Search for the cell housing the specified text and yield its [X, Y] center coordinate. 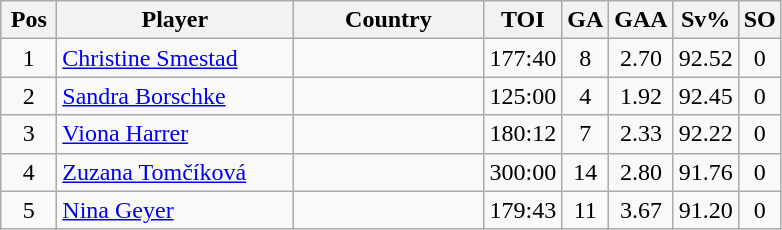
177:40 [523, 58]
2 [29, 96]
91.20 [706, 210]
2.70 [641, 58]
Nina Geyer [175, 210]
92.52 [706, 58]
2.80 [641, 172]
GA [586, 20]
Zuzana Tomčíková [175, 172]
2.33 [641, 134]
5 [29, 210]
Player [175, 20]
14 [586, 172]
11 [586, 210]
Sv% [706, 20]
GAA [641, 20]
Viona Harrer [175, 134]
Pos [29, 20]
300:00 [523, 172]
3.67 [641, 210]
1 [29, 58]
Country [388, 20]
SO [760, 20]
8 [586, 58]
Sandra Borschke [175, 96]
3 [29, 134]
125:00 [523, 96]
Christine Smestad [175, 58]
179:43 [523, 210]
1.92 [641, 96]
180:12 [523, 134]
91.76 [706, 172]
92.22 [706, 134]
TOI [523, 20]
7 [586, 134]
92.45 [706, 96]
